Search for the cell housing the specified text and yield its [x, y] center coordinate. 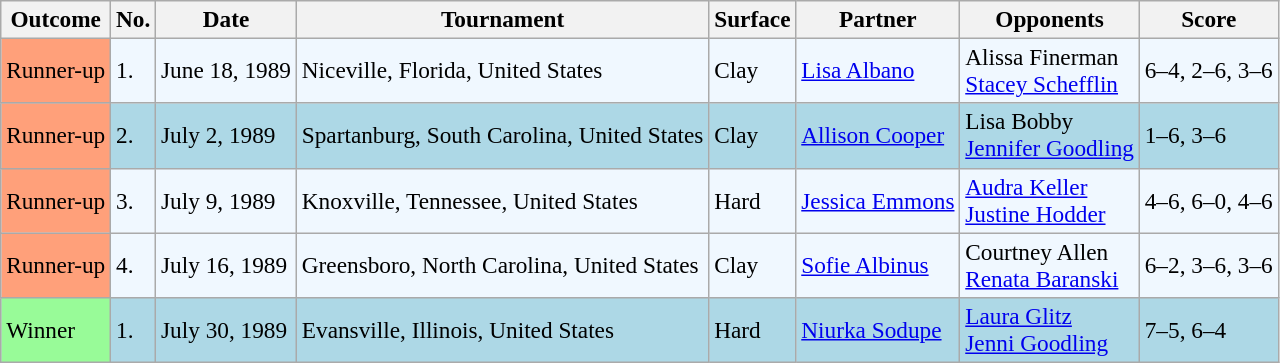
Allison Cooper [878, 136]
Niceville, Florida, United States [502, 70]
Date [226, 19]
6–4, 2–6, 3–6 [1208, 70]
Sofie Albinus [878, 264]
1–6, 3–6 [1208, 136]
Partner [878, 19]
3. [134, 200]
Laura Glitz Jenni Goodling [1050, 330]
Jessica Emmons [878, 200]
Score [1208, 19]
July 9, 1989 [226, 200]
Alissa Finerman Stacey Schefflin [1050, 70]
Winner [56, 330]
Tournament [502, 19]
No. [134, 19]
4–6, 6–0, 4–6 [1208, 200]
7–5, 6–4 [1208, 330]
June 18, 1989 [226, 70]
6–2, 3–6, 3–6 [1208, 264]
Niurka Sodupe [878, 330]
Surface [752, 19]
Outcome [56, 19]
Audra Keller Justine Hodder [1050, 200]
Lisa Bobby Jennifer Goodling [1050, 136]
Lisa Albano [878, 70]
4. [134, 264]
July 2, 1989 [226, 136]
July 30, 1989 [226, 330]
2. [134, 136]
Opponents [1050, 19]
Knoxville, Tennessee, United States [502, 200]
July 16, 1989 [226, 264]
Greensboro, North Carolina, United States [502, 264]
Evansville, Illinois, United States [502, 330]
Courtney Allen Renata Baranski [1050, 264]
Spartanburg, South Carolina, United States [502, 136]
